Extract the (x, y) coordinate from the center of the cell holding the provided text.  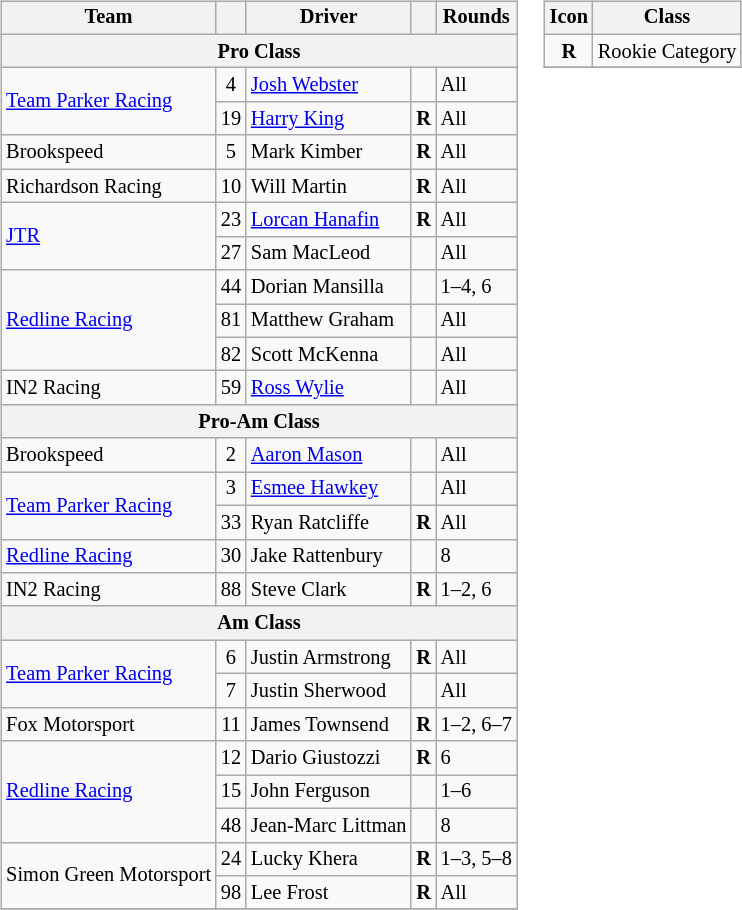
Lorcan Hanafin (328, 220)
1–2, 6 (476, 590)
Dorian Mansilla (328, 287)
1–3, 5–8 (476, 859)
Simon Green Motorsport (108, 876)
Esmee Hawkey (328, 489)
81 (231, 321)
11 (231, 724)
Mark Kimber (328, 152)
30 (231, 556)
24 (231, 859)
19 (231, 119)
Fox Motorsport (108, 724)
59 (231, 388)
7 (231, 691)
Jake Rattenbury (328, 556)
Lee Frost (328, 893)
Lucky Khera (328, 859)
44 (231, 287)
5 (231, 152)
Justin Armstrong (328, 657)
Harry King (328, 119)
2 (231, 455)
10 (231, 186)
James Townsend (328, 724)
Scott McKenna (328, 354)
Josh Webster (328, 85)
Aaron Mason (328, 455)
Pro Class (259, 51)
1–2, 6–7 (476, 724)
JTR (108, 236)
Sam MacLeod (328, 253)
Rookie Category (667, 51)
Team (108, 18)
12 (231, 758)
Dario Giustozzi (328, 758)
John Ferguson (328, 792)
48 (231, 825)
Matthew Graham (328, 321)
Driver (328, 18)
Will Martin (328, 186)
88 (231, 590)
Pro-Am Class (259, 422)
82 (231, 354)
Am Class (259, 623)
33 (231, 522)
4 (231, 85)
98 (231, 893)
Ryan Ratcliffe (328, 522)
Class (667, 18)
3 (231, 489)
1–4, 6 (476, 287)
Richardson Racing (108, 186)
27 (231, 253)
Ross Wylie (328, 388)
15 (231, 792)
1–6 (476, 792)
Icon (569, 18)
Justin Sherwood (328, 691)
Steve Clark (328, 590)
23 (231, 220)
Rounds (476, 18)
Jean-Marc Littman (328, 825)
